Detect which cell encompasses the target text, then output its [X, Y] center coordinate. 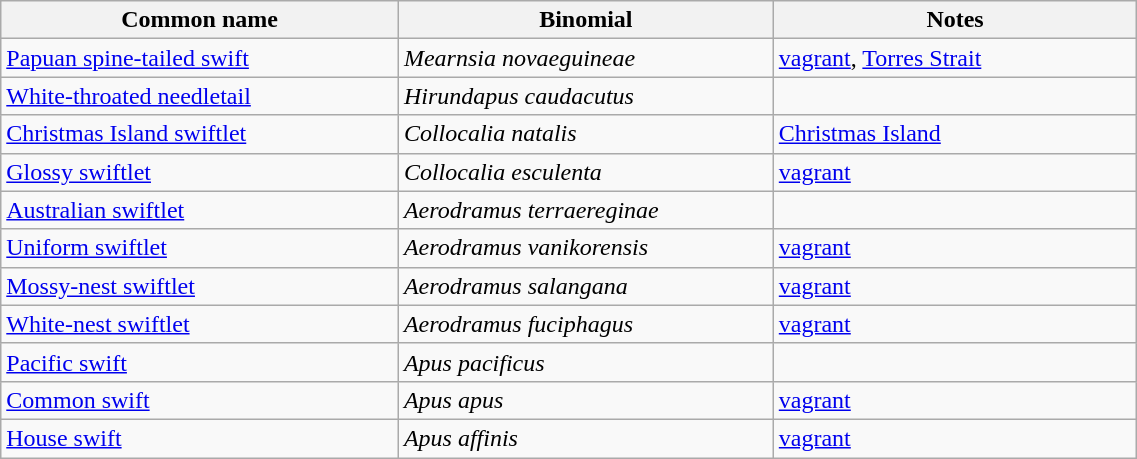
Aerodramus vanikorensis [586, 248]
Mossy-nest swiftlet [200, 286]
Notes [955, 20]
Collocalia natalis [586, 134]
Common name [200, 20]
Aerodramus salangana [586, 286]
Papuan spine-tailed swift [200, 58]
Apus pacificus [586, 362]
vagrant, Torres Strait [955, 58]
Pacific swift [200, 362]
Hirundapus caudacutus [586, 96]
Aerodramus fuciphagus [586, 324]
Mearnsia novaeguineae [586, 58]
Collocalia esculenta [586, 172]
Christmas Island [955, 134]
Uniform swiftlet [200, 248]
Christmas Island swiftlet [200, 134]
Glossy swiftlet [200, 172]
White-nest swiftlet [200, 324]
Common swift [200, 400]
Apus apus [586, 400]
Aerodramus terraereginae [586, 210]
Australian swiftlet [200, 210]
Apus affinis [586, 438]
Binomial [586, 20]
White-throated needletail [200, 96]
House swift [200, 438]
